Extract the (x, y) coordinate from the center of the cell holding the provided text.  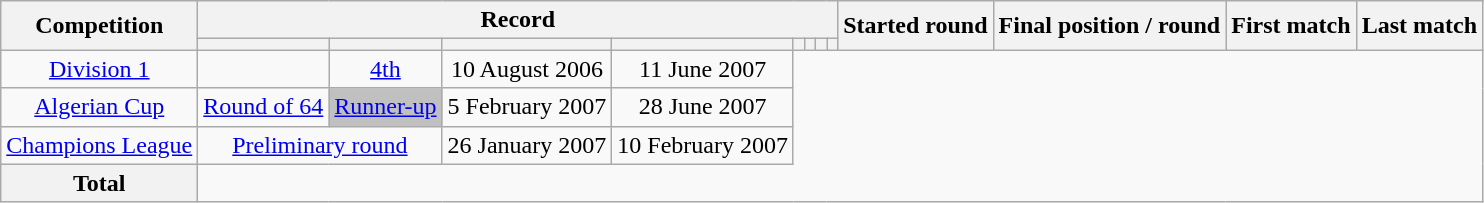
Runner-up (386, 107)
10 August 2006 (527, 69)
Preliminary round (320, 145)
26 January 2007 (527, 145)
Last match (1419, 26)
5 February 2007 (527, 107)
Competition (100, 26)
Started round (916, 26)
Algerian Cup (100, 107)
Round of 64 (264, 107)
Final position / round (1110, 26)
First match (1291, 26)
28 June 2007 (703, 107)
10 February 2007 (703, 145)
Record (518, 20)
Division 1 (100, 69)
Champions League (100, 145)
Total (100, 183)
4th (386, 69)
11 June 2007 (703, 69)
